Provide the [x, y] coordinate of the cell's center where the given text is located.  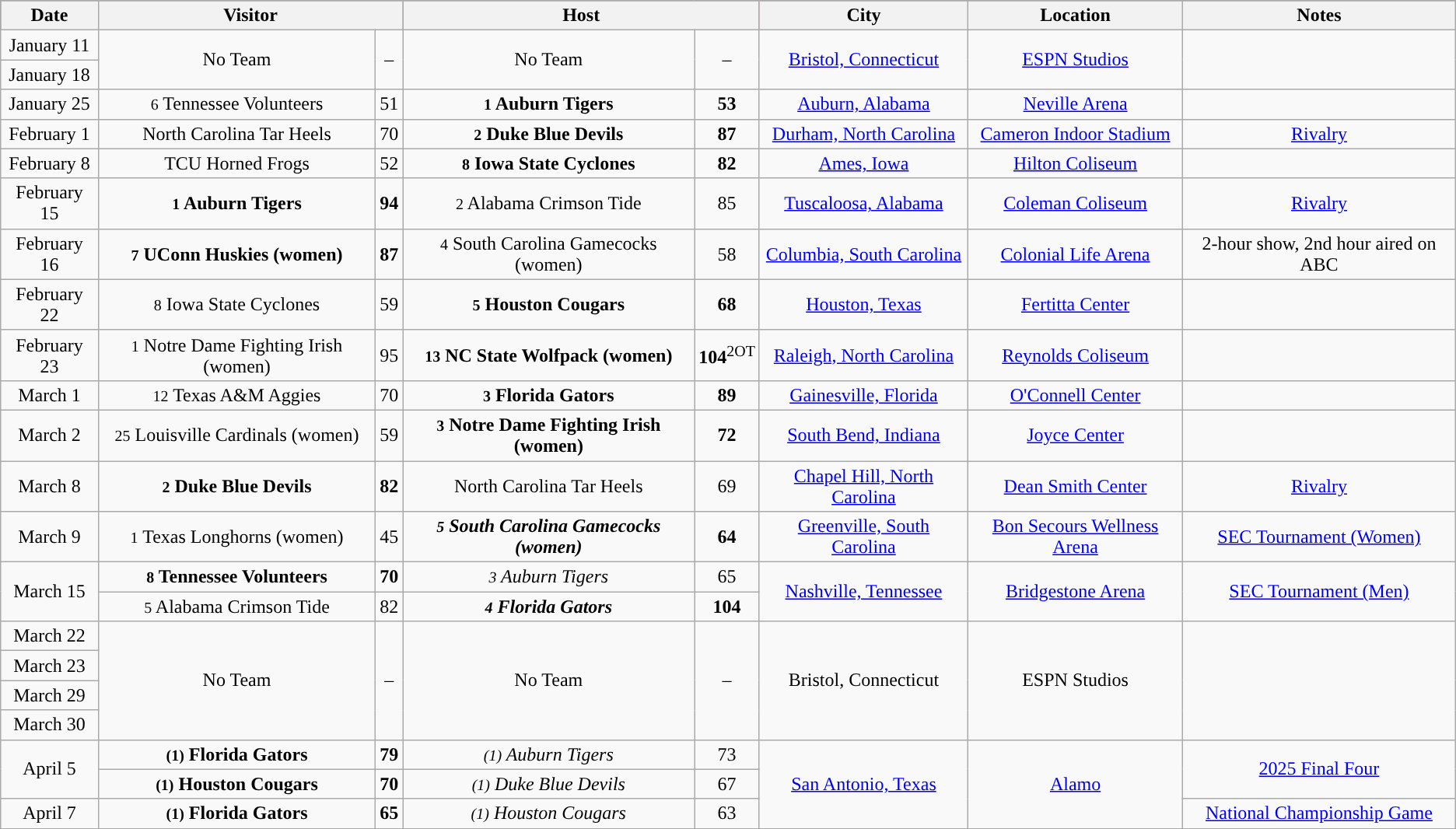
13 NC State Wolfpack (women) [549, 355]
3 Notre Dame Fighting Irish (women) [549, 435]
8 Tennessee Volunteers [236, 577]
Notes [1319, 16]
64 [727, 537]
Gainesville, Florida [863, 395]
March 8 [50, 485]
January 11 [50, 45]
7 UConn Huskies (women) [236, 254]
Coleman Coliseum [1075, 204]
Joyce Center [1075, 435]
2 Alabama Crimson Tide [549, 204]
South Bend, Indiana [863, 435]
12 Texas A&M Aggies [236, 395]
Nashville, Tennessee [863, 592]
Ames, Iowa [863, 163]
January 25 [50, 104]
3 Florida Gators [549, 395]
(1) Duke Blue Devils [549, 784]
Dean Smith Center [1075, 485]
Tuscaloosa, Alabama [863, 204]
2-hour show, 2nd hour aired on ABC [1319, 254]
March 30 [50, 725]
Durham, North Carolina [863, 134]
March 29 [50, 695]
O'Connell Center [1075, 395]
3 Auburn Tigers [549, 577]
4 South Carolina Gamecocks (women) [549, 254]
72 [727, 435]
2025 Final Four [1319, 769]
Neville Arena [1075, 104]
6 Tennessee Volunteers [236, 104]
Cameron Indoor Stadium [1075, 134]
March 2 [50, 435]
45 [389, 537]
April 5 [50, 769]
Reynolds Coliseum [1075, 355]
67 [727, 784]
(1) Auburn Tigers [549, 754]
February 15 [50, 204]
69 [727, 485]
Colonial Life Arena [1075, 254]
February 16 [50, 254]
51 [389, 104]
April 7 [50, 813]
February 8 [50, 163]
1042OT [727, 355]
Host [582, 16]
Location [1075, 16]
Columbia, South Carolina [863, 254]
4 Florida Gators [549, 607]
Bon Secours Wellness Arena [1075, 537]
March 23 [50, 666]
89 [727, 395]
52 [389, 163]
Greenville, South Carolina [863, 537]
March 9 [50, 537]
March 1 [50, 395]
March 22 [50, 636]
79 [389, 754]
March 15 [50, 592]
January 18 [50, 75]
February 22 [50, 305]
Chapel Hill, North Carolina [863, 485]
25 Louisville Cardinals (women) [236, 435]
85 [727, 204]
Visitor [250, 16]
Fertitta Center [1075, 305]
Raleigh, North Carolina [863, 355]
63 [727, 813]
Bridgestone Arena [1075, 592]
53 [727, 104]
94 [389, 204]
95 [389, 355]
Houston, Texas [863, 305]
February 1 [50, 134]
February 23 [50, 355]
5 Houston Cougars [549, 305]
San Antonio, Texas [863, 784]
SEC Tournament (Men) [1319, 592]
5 South Carolina Gamecocks (women) [549, 537]
SEC Tournament (Women) [1319, 537]
Auburn, Alabama [863, 104]
Alamo [1075, 784]
73 [727, 754]
TCU Horned Frogs [236, 163]
National Championship Game [1319, 813]
1 Texas Longhorns (women) [236, 537]
Hilton Coliseum [1075, 163]
Date [50, 16]
104 [727, 607]
1 Notre Dame Fighting Irish (women) [236, 355]
58 [727, 254]
City [863, 16]
68 [727, 305]
5 Alabama Crimson Tide [236, 607]
